Return the (x, y) coordinate for the center point of the cell that contains the specified text.  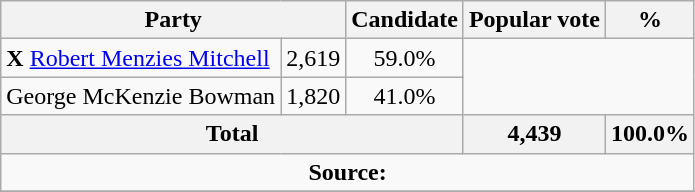
59.0% (405, 58)
Candidate (405, 20)
X Robert Menzies Mitchell (141, 58)
Party (174, 20)
2,619 (314, 58)
George McKenzie Bowman (141, 96)
Popular vote (534, 20)
Total (232, 134)
41.0% (405, 96)
4,439 (534, 134)
% (650, 20)
100.0% (650, 134)
Source: (348, 172)
1,820 (314, 96)
